From the cell containing the given text, extract its center point as [X, Y] coordinate. 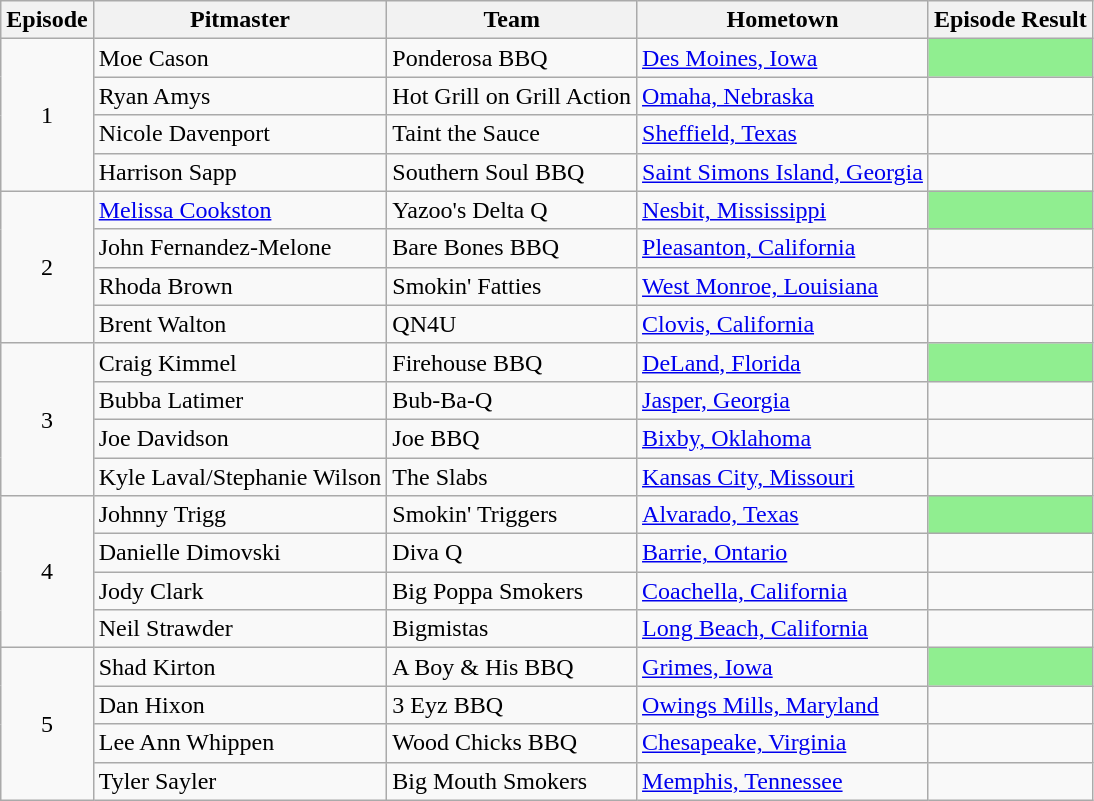
Yazoo's Delta Q [512, 210]
Craig Kimmel [240, 362]
Joe BBQ [512, 438]
QN4U [512, 324]
Jasper, Georgia [783, 400]
Episode [47, 20]
Memphis, Tennessee [783, 781]
Smokin' Triggers [512, 515]
Big Poppa Smokers [512, 591]
Joe Davidson [240, 438]
Harrison Sapp [240, 172]
DeLand, Florida [783, 362]
5 [47, 724]
Firehouse BBQ [512, 362]
3 [47, 419]
Clovis, California [783, 324]
Big Mouth Smokers [512, 781]
Brent Walton [240, 324]
Lee Ann Whippen [240, 743]
Kansas City, Missouri [783, 477]
Hometown [783, 20]
West Monroe, Louisiana [783, 286]
Saint Simons Island, Georgia [783, 172]
Barrie, Ontario [783, 553]
Pitmaster [240, 20]
Southern Soul BBQ [512, 172]
Bubba Latimer [240, 400]
Ponderosa BBQ [512, 58]
Kyle Laval/Stephanie Wilson [240, 477]
Team [512, 20]
Bixby, Oklahoma [783, 438]
Rhoda Brown [240, 286]
Shad Kirton [240, 667]
4 [47, 572]
Taint the Sauce [512, 134]
Ryan Amys [240, 96]
Bare Bones BBQ [512, 248]
Neil Strawder [240, 629]
1 [47, 115]
Dan Hixon [240, 705]
Des Moines, Iowa [783, 58]
Nicole Davenport [240, 134]
Danielle Dimovski [240, 553]
Johnny Trigg [240, 515]
Grimes, Iowa [783, 667]
Nesbit, Mississippi [783, 210]
2 [47, 267]
Smokin' Fatties [512, 286]
Pleasanton, California [783, 248]
Coachella, California [783, 591]
Jody Clark [240, 591]
Long Beach, California [783, 629]
Alvarado, Texas [783, 515]
Moe Cason [240, 58]
Tyler Sayler [240, 781]
Bigmistas [512, 629]
A Boy & His BBQ [512, 667]
Diva Q [512, 553]
Bub-Ba-Q [512, 400]
Sheffield, Texas [783, 134]
Episode Result [1010, 20]
Chesapeake, Virginia [783, 743]
Hot Grill on Grill Action [512, 96]
Wood Chicks BBQ [512, 743]
Omaha, Nebraska [783, 96]
Melissa Cookston [240, 210]
John Fernandez-Melone [240, 248]
3 Eyz BBQ [512, 705]
Owings Mills, Maryland [783, 705]
The Slabs [512, 477]
